From the cell containing the given text, extract its center point as [x, y] coordinate. 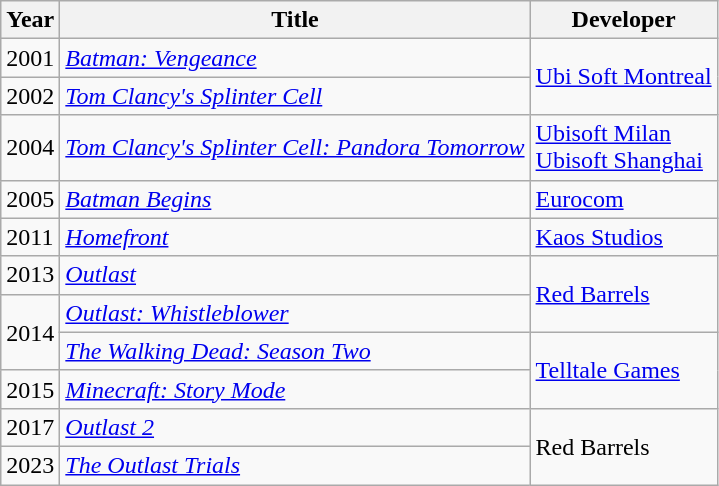
2005 [30, 199]
2002 [30, 96]
Outlast 2 [295, 427]
Year [30, 20]
2001 [30, 58]
Batman: Vengeance [295, 58]
Tom Clancy's Splinter Cell: Pandora Tomorrow [295, 148]
Eurocom [624, 199]
The Outlast Trials [295, 465]
Outlast: Whistleblower [295, 313]
2004 [30, 148]
Telltale Games [624, 370]
Tom Clancy's Splinter Cell [295, 96]
Batman Begins [295, 199]
Developer [624, 20]
Kaos Studios [624, 237]
Ubisoft MilanUbisoft Shanghai [624, 148]
Homefront [295, 237]
2013 [30, 275]
The Walking Dead: Season Two [295, 351]
2014 [30, 332]
2011 [30, 237]
2017 [30, 427]
Ubi Soft Montreal [624, 77]
2015 [30, 389]
Outlast [295, 275]
Title [295, 20]
Minecraft: Story Mode [295, 389]
2023 [30, 465]
